Detect which cell encompasses the target text, then output its (X, Y) center coordinate. 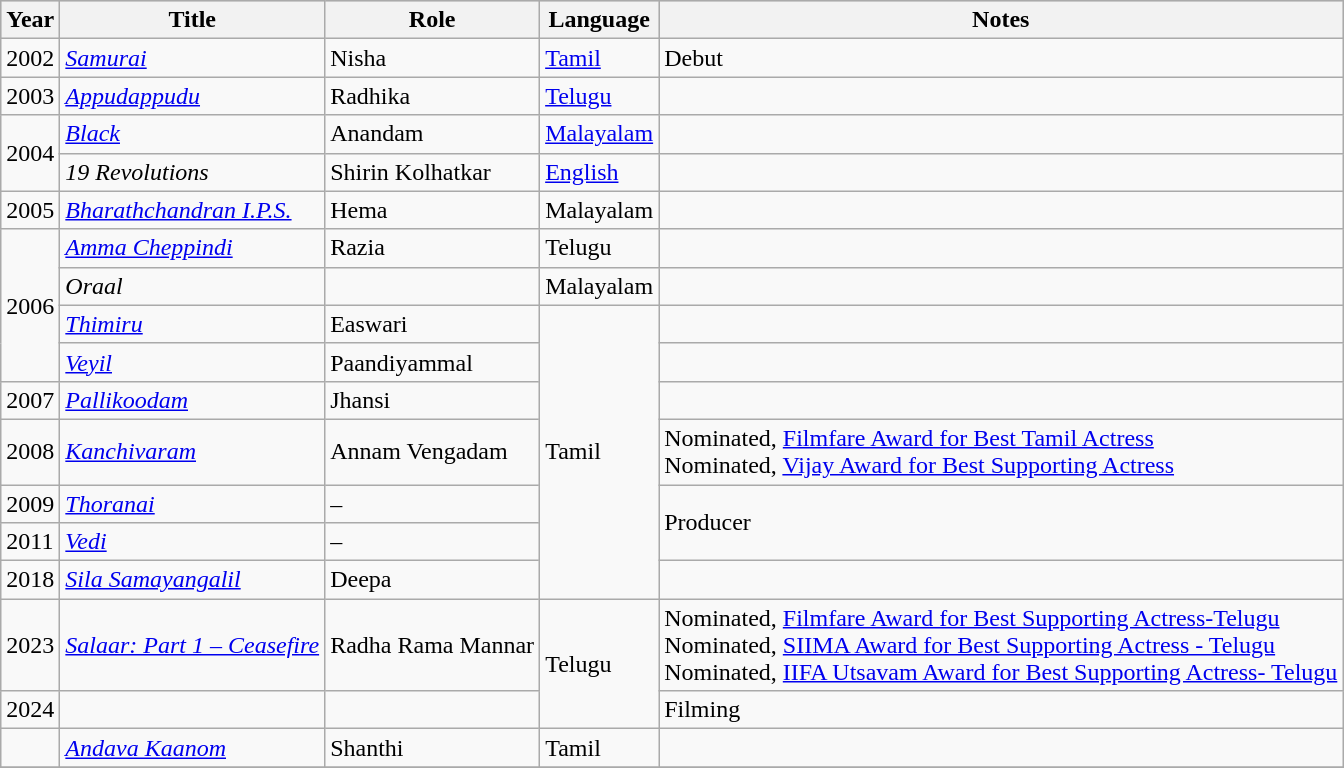
2023 (30, 645)
Anandam (432, 134)
2007 (30, 400)
Producer (1001, 522)
Bharathchandran I.P.S. (192, 210)
Nisha (432, 58)
Radha Rama Mannar (432, 645)
Language (600, 20)
Pallikoodam (192, 400)
English (600, 172)
Jhansi (432, 400)
2004 (30, 153)
Nominated, Filmfare Award for Best Tamil ActressNominated, Vijay Award for Best Supporting Actress (1001, 452)
Veyil (192, 362)
Hema (432, 210)
Title (192, 20)
2024 (30, 710)
Sila Samayangalil (192, 580)
19 Revolutions (192, 172)
2011 (30, 542)
Andava Kaanom (192, 748)
Radhika (432, 96)
Appudappudu (192, 96)
Vedi (192, 542)
2009 (30, 503)
2018 (30, 580)
Salaar: Part 1 – Ceasefire (192, 645)
Year (30, 20)
Razia (432, 248)
Notes (1001, 20)
Kanchivaram (192, 452)
Paandiyammal (432, 362)
2003 (30, 96)
Filming (1001, 710)
Samurai (192, 58)
Amma Cheppindi (192, 248)
Thimiru (192, 324)
Annam Vengadam (432, 452)
2005 (30, 210)
Easwari (432, 324)
Shirin Kolhatkar (432, 172)
Debut (1001, 58)
2002 (30, 58)
Oraal (192, 286)
Black (192, 134)
Thoranai (192, 503)
Role (432, 20)
2008 (30, 452)
2006 (30, 305)
Deepa (432, 580)
Shanthi (432, 748)
